Return the (x, y) coordinate for the center point of the cell that contains the specified text.  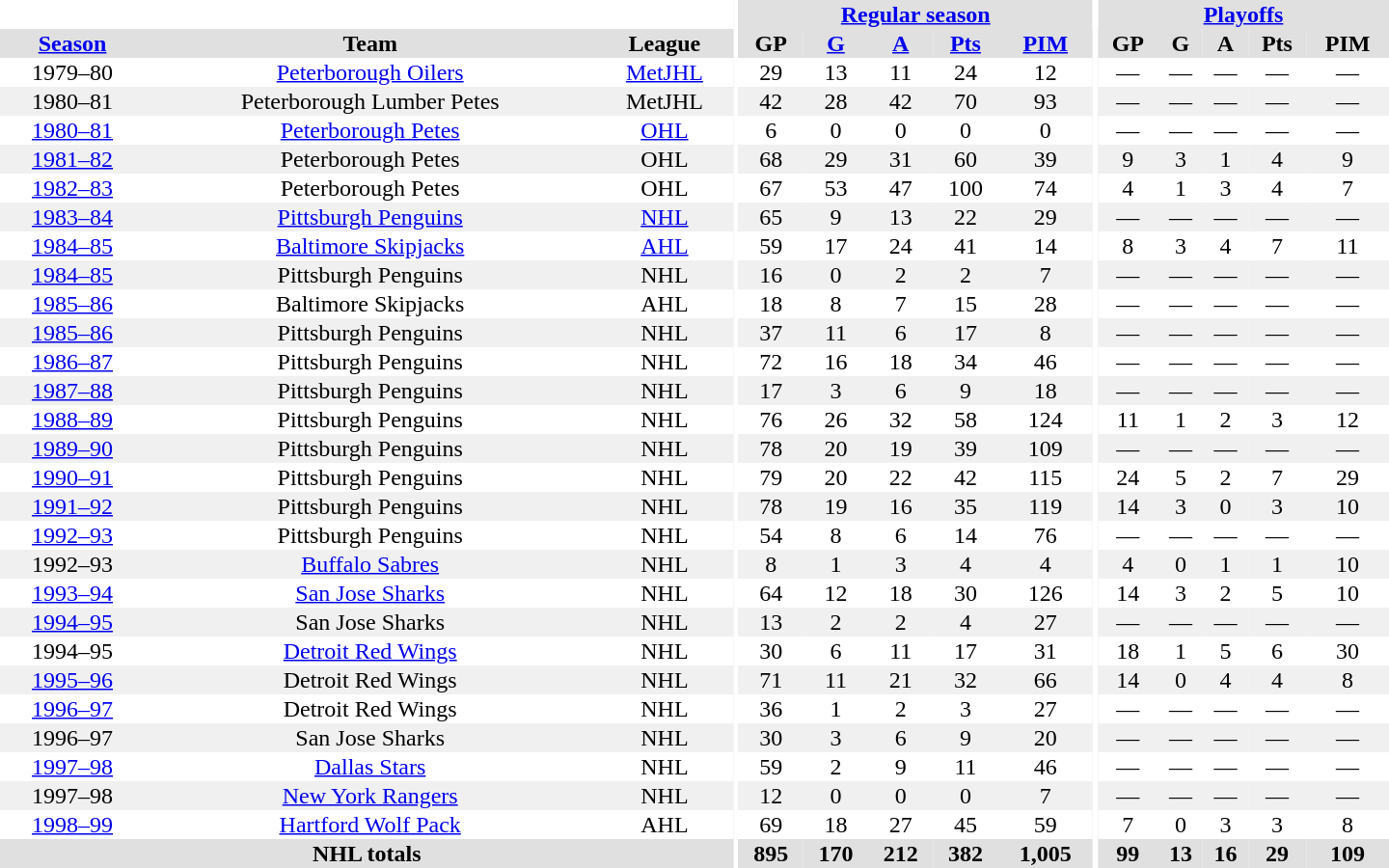
895 (772, 854)
1,005 (1046, 854)
64 (772, 593)
66 (1046, 680)
1995–96 (72, 680)
126 (1046, 593)
119 (1046, 506)
21 (901, 680)
74 (1046, 188)
69 (772, 825)
67 (772, 188)
1998–99 (72, 825)
Dallas Stars (370, 767)
37 (772, 333)
170 (835, 854)
Regular season (916, 14)
72 (772, 362)
Team (370, 43)
99 (1129, 854)
1991–92 (72, 506)
54 (772, 535)
1986–87 (72, 362)
68 (772, 159)
1987–88 (72, 391)
1988–89 (72, 420)
58 (965, 420)
100 (965, 188)
1979–80 (72, 72)
47 (901, 188)
15 (965, 304)
Hartford Wolf Pack (370, 825)
60 (965, 159)
Peterborough Oilers (370, 72)
212 (901, 854)
382 (965, 854)
124 (1046, 420)
79 (772, 477)
115 (1046, 477)
70 (965, 101)
1993–94 (72, 593)
Season (72, 43)
65 (772, 217)
League (664, 43)
36 (772, 709)
1982–83 (72, 188)
1983–84 (72, 217)
45 (965, 825)
93 (1046, 101)
1990–91 (72, 477)
53 (835, 188)
Peterborough Lumber Petes (370, 101)
1981–82 (72, 159)
26 (835, 420)
34 (965, 362)
35 (965, 506)
New York Rangers (370, 796)
Playoffs (1243, 14)
71 (772, 680)
Buffalo Sabres (370, 564)
1989–90 (72, 448)
NHL totals (367, 854)
41 (965, 246)
